From the cell containing the given text, extract its center point as (X, Y) coordinate. 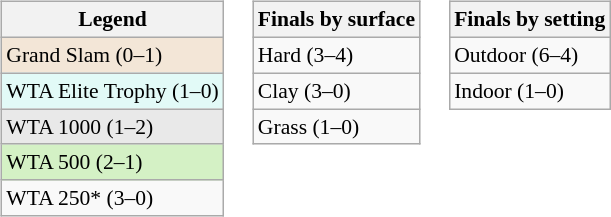
WTA 250* (3–0) (112, 198)
WTA 1000 (1–2) (112, 127)
Indoor (1–0) (530, 91)
Legend (112, 20)
Finals by setting (530, 20)
Clay (3–0) (336, 91)
Grass (1–0) (336, 127)
Grand Slam (0–1) (112, 55)
Finals by surface (336, 20)
Outdoor (6–4) (530, 55)
WTA Elite Trophy (1–0) (112, 91)
Hard (3–4) (336, 55)
WTA 500 (2–1) (112, 162)
